Find where the given text appears and provide that cell's center as [X, Y] coordinate. 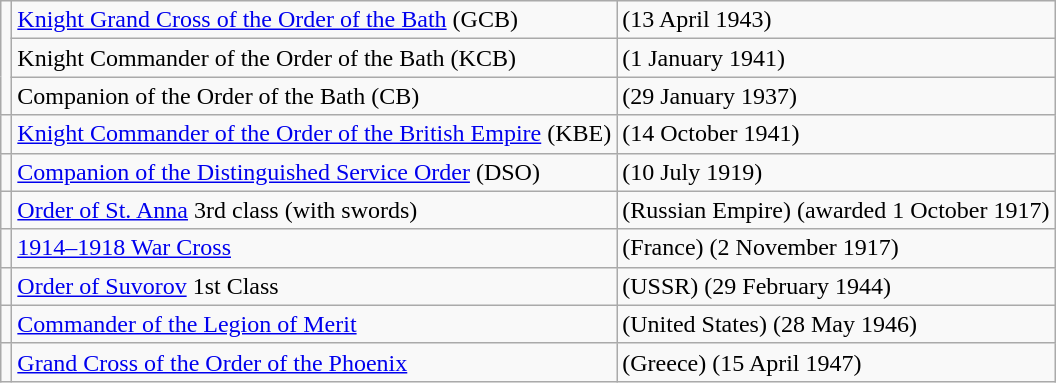
(Russian Empire) (awarded 1 October 1917) [836, 210]
(14 October 1941) [836, 134]
(10 July 1919) [836, 172]
(France) (2 November 1917) [836, 248]
Order of St. Anna 3rd class (with swords) [314, 210]
Companion of the Distinguished Service Order (DSO) [314, 172]
(USSR) (29 February 1944) [836, 286]
Knight Commander of the Order of the British Empire (KBE) [314, 134]
Companion of the Order of the Bath (CB) [314, 96]
Commander of the Legion of Merit [314, 324]
(United States) (28 May 1946) [836, 324]
(Greece) (15 April 1947) [836, 362]
(13 April 1943) [836, 20]
Knight Commander of the Order of the Bath (KCB) [314, 58]
(29 January 1937) [836, 96]
1914–1918 War Cross [314, 248]
Order of Suvorov 1st Class [314, 286]
(1 January 1941) [836, 58]
Knight Grand Cross of the Order of the Bath (GCB) [314, 20]
Grand Cross of the Order of the Phoenix [314, 362]
